Capture the cell that displays the provided text and extract its [x, y] central coordinate. 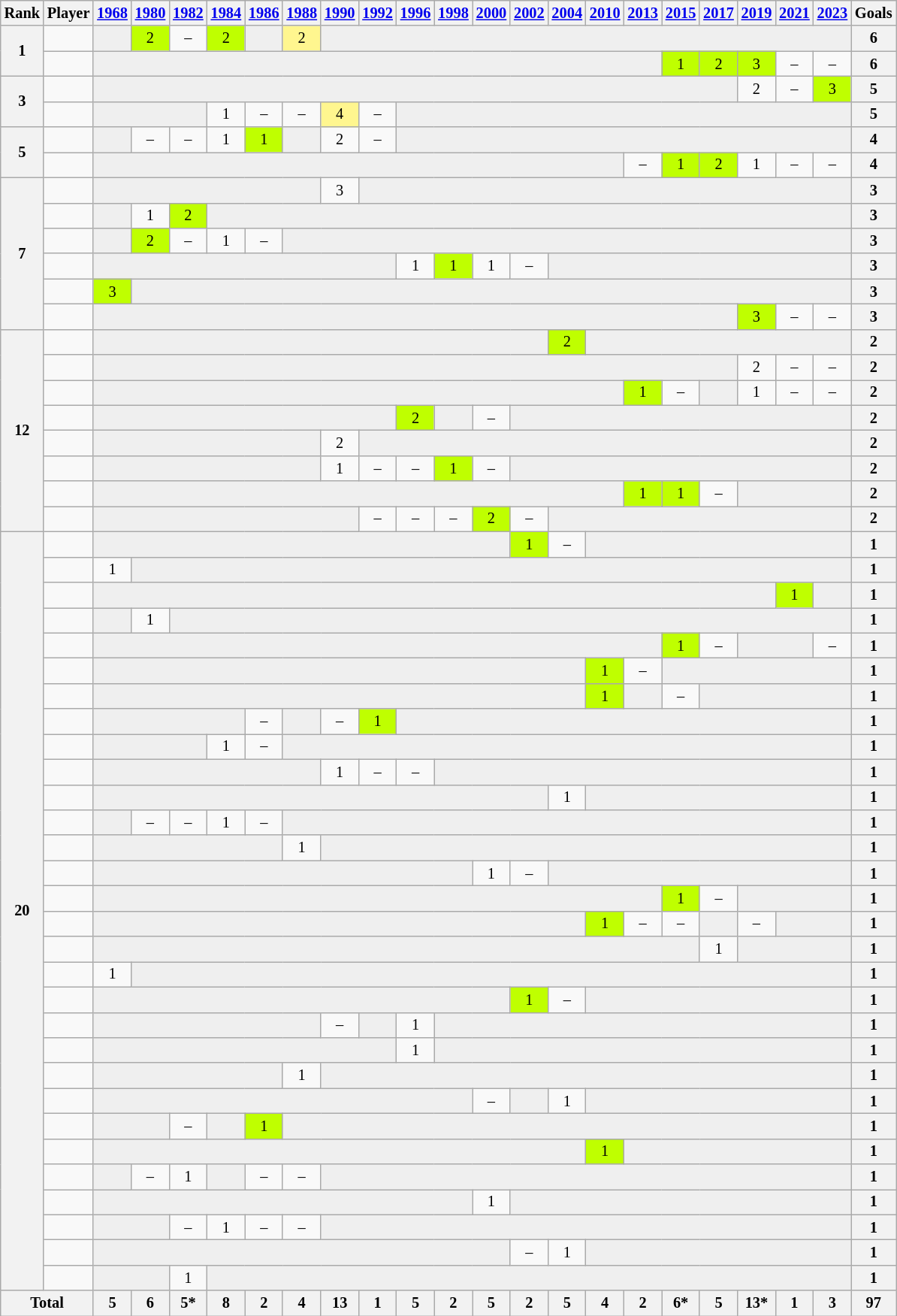
2019 [757, 13]
1990 [340, 13]
1982 [188, 13]
2004 [567, 13]
Player [68, 13]
Goals [874, 13]
1988 [301, 13]
6* [681, 1303]
2002 [529, 13]
1998 [453, 13]
1968 [112, 13]
Total [47, 1303]
1992 [377, 13]
1996 [415, 13]
97 [874, 1303]
Rank [23, 13]
2000 [491, 13]
2021 [794, 13]
2010 [605, 13]
2017 [718, 13]
2015 [681, 13]
5* [188, 1303]
2013 [642, 13]
20 [23, 911]
1986 [264, 13]
2023 [832, 13]
1980 [150, 13]
7 [23, 253]
12 [23, 430]
1984 [226, 13]
13* [757, 1303]
13 [340, 1303]
8 [226, 1303]
